Scan for the cell matching the given text and deliver its [X, Y] coordinate at center. 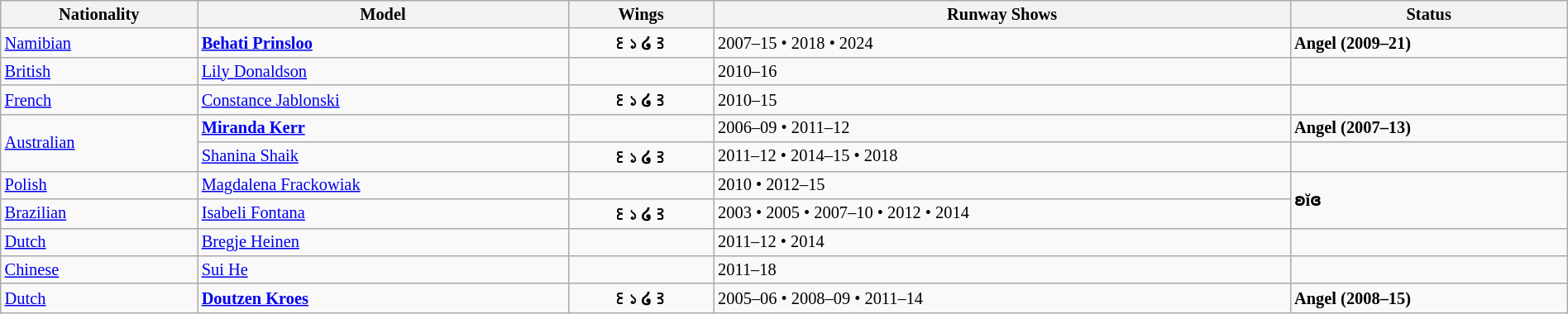
2011–12 • 2014–15 • 2018 [1002, 157]
Wings [641, 14]
Model [383, 14]
Bregje Heinen [383, 242]
Constance Jablonski [383, 99]
2011–12 • 2014 [1002, 242]
Sui He [383, 269]
Angel (2008–15) [1429, 297]
Angel (2007–13) [1429, 128]
Lily Donaldson [383, 71]
Shanina Shaik [383, 157]
2010–16 [1002, 71]
British [99, 71]
Chinese [99, 269]
Magdalena Frackowiak [383, 185]
Polish [99, 185]
Doutzen Kroes [383, 297]
Behati Prinsloo [383, 43]
2010–15 [1002, 99]
Runway Shows [1002, 14]
Nationality [99, 14]
2006–09 • 2011–12 [1002, 128]
French [99, 99]
2003 • 2005 • 2007–10 • 2012 • 2014 [1002, 213]
2005–06 • 2008–09 • 2011–14 [1002, 297]
Brazilian [99, 213]
Status [1429, 14]
Namibian [99, 43]
ʚĭɞ [1429, 200]
2007–15 • 2018 • 2024 [1002, 43]
Miranda Kerr [383, 128]
Angel (2009–21) [1429, 43]
Isabeli Fontana [383, 213]
2010 • 2012–15 [1002, 185]
2011–18 [1002, 269]
Australian [99, 142]
